Return (X, Y) of the center of cell containing provided text 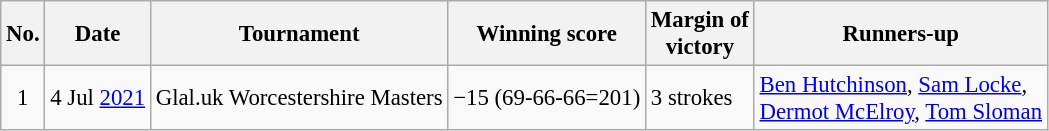
3 strokes (700, 98)
No. (23, 34)
Date (98, 34)
−15 (69-66-66=201) (547, 98)
Ben Hutchinson, Sam Locke, Dermot McElroy, Tom Sloman (900, 98)
Winning score (547, 34)
Tournament (298, 34)
1 (23, 98)
4 Jul 2021 (98, 98)
Margin ofvictory (700, 34)
Glal.uk Worcestershire Masters (298, 98)
Runners-up (900, 34)
